For the text-containing cell, return its midpoint in [x, y] coordinate format. 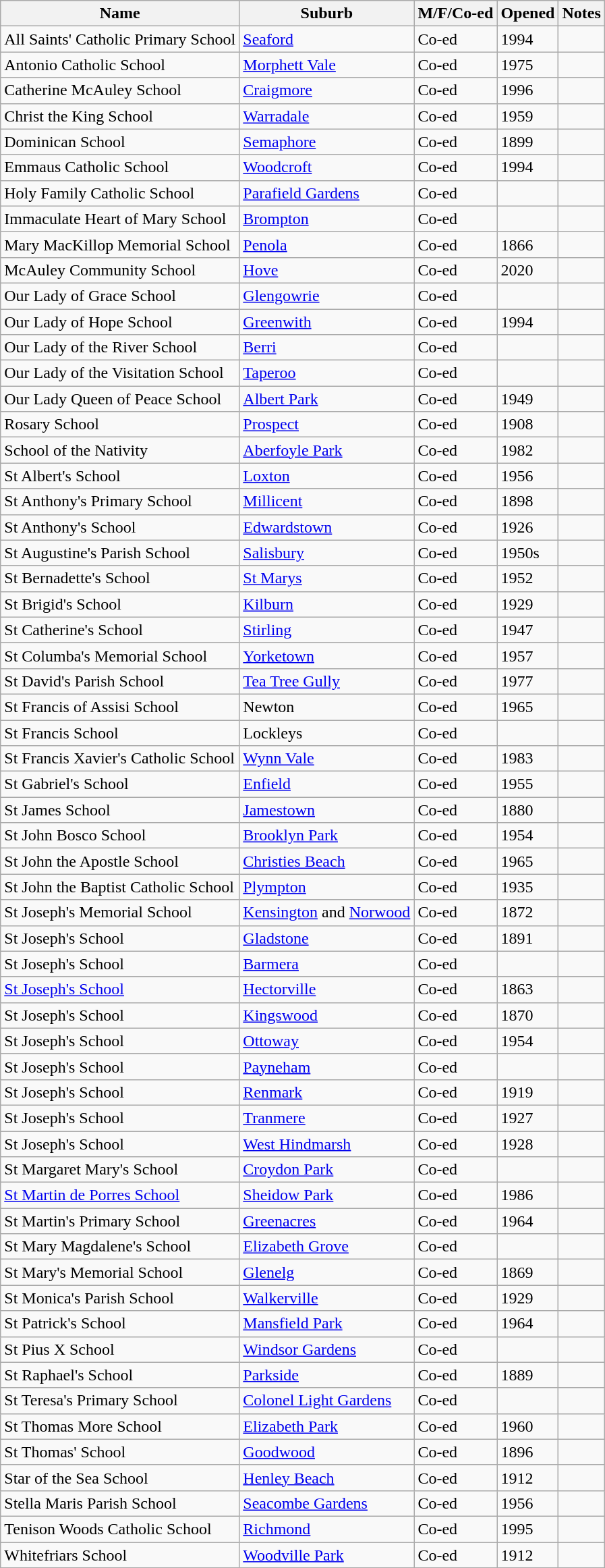
St Marys [326, 578]
Mansfield Park [326, 1324]
1896 [527, 1452]
Catherine McAuley School [120, 90]
Greenwith [326, 322]
Our Lady of the Visitation School [120, 373]
Star of the Sea School [120, 1478]
1949 [527, 399]
1891 [527, 938]
Kilburn [326, 604]
St Anthony's Primary School [120, 502]
Notes [581, 13]
Kingswood [326, 1015]
Taperoo [326, 373]
M/F/Co-ed [456, 13]
Morphett Vale [326, 65]
Yorketown [326, 655]
St Brigid's School [120, 604]
Albert Park [326, 399]
Our Lady of the River School [120, 348]
Seacombe Gardens [326, 1503]
Rosary School [120, 425]
St John Bosco School [120, 836]
Jamestown [326, 810]
St Pius X School [120, 1349]
Gladstone [326, 938]
Parafield Gardens [326, 193]
1866 [527, 244]
St Martin's Primary School [120, 1221]
Craigmore [326, 90]
1869 [527, 1272]
1950s [527, 553]
Tenison Woods Catholic School [120, 1529]
Enfield [326, 784]
Barmera [326, 964]
Holy Family Catholic School [120, 193]
St Francis of Assisi School [120, 707]
Kensington and Norwood [326, 913]
St Teresa's Primary School [120, 1401]
Elizabeth Grove [326, 1247]
St Bernadette's School [120, 578]
1928 [527, 1144]
St Margaret Mary's School [120, 1170]
1952 [527, 578]
1870 [527, 1015]
1960 [527, 1426]
Mary MacKillop Memorial School [120, 244]
Warradale [326, 116]
1935 [527, 887]
Seaford [326, 39]
Payneham [326, 1066]
Sheidow Park [326, 1195]
McAuley Community School [120, 270]
Christies Beach [326, 861]
Colonel Light Gardens [326, 1401]
Loxton [326, 476]
St James School [120, 810]
Renmark [326, 1092]
Walkerville [326, 1298]
Stirling [326, 630]
Croydon Park [326, 1170]
Brompton [326, 219]
St Mary Magdalene's School [120, 1247]
1996 [527, 90]
School of the Nativity [120, 450]
Our Lady Queen of Peace School [120, 399]
Our Lady of Grace School [120, 296]
Glenelg [326, 1272]
St Monica's Parish School [120, 1298]
Edwardstown [326, 527]
Brooklyn Park [326, 836]
Suburb [326, 13]
1975 [527, 65]
Salisbury [326, 553]
1982 [527, 450]
Glengowrie [326, 296]
1955 [527, 784]
Opened [527, 13]
St David's Parish School [120, 681]
1947 [527, 630]
Plympton [326, 887]
Greenacres [326, 1221]
Semaphore [326, 142]
1926 [527, 527]
1919 [527, 1092]
Hectorville [326, 990]
Henley Beach [326, 1478]
St Joseph's Memorial School [120, 913]
St Thomas More School [120, 1426]
St Mary's Memorial School [120, 1272]
1977 [527, 681]
Aberfoyle Park [326, 450]
Penola [326, 244]
Immaculate Heart of Mary School [120, 219]
1986 [527, 1195]
St Thomas' School [120, 1452]
1899 [527, 142]
Parkside [326, 1375]
St Anthony's School [120, 527]
St Martin de Porres School [120, 1195]
1983 [527, 759]
Berri [326, 348]
Richmond [326, 1529]
St Francis Xavier's Catholic School [120, 759]
Newton [326, 707]
1898 [527, 502]
St John the Apostle School [120, 861]
1889 [527, 1375]
1863 [527, 990]
1959 [527, 116]
Tranmere [326, 1118]
St Gabriel's School [120, 784]
St Albert's School [120, 476]
West Hindmarsh [326, 1144]
Elizabeth Park [326, 1426]
Prospect [326, 425]
1957 [527, 655]
Woodcroft [326, 167]
St Francis School [120, 732]
St Raphael's School [120, 1375]
St Patrick's School [120, 1324]
St Columba's Memorial School [120, 655]
Millicent [326, 502]
All Saints' Catholic Primary School [120, 39]
1872 [527, 913]
St Catherine's School [120, 630]
2020 [527, 270]
Emmaus Catholic School [120, 167]
1927 [527, 1118]
Ottoway [326, 1041]
Lockleys [326, 732]
St John the Baptist Catholic School [120, 887]
Whitefriars School [120, 1555]
Woodville Park [326, 1555]
Goodwood [326, 1452]
Stella Maris Parish School [120, 1503]
1908 [527, 425]
Christ the King School [120, 116]
Tea Tree Gully [326, 681]
Our Lady of Hope School [120, 322]
Wynn Vale [326, 759]
Hove [326, 270]
1880 [527, 810]
Dominican School [120, 142]
Antonio Catholic School [120, 65]
1995 [527, 1529]
St Augustine's Parish School [120, 553]
Name [120, 13]
Windsor Gardens [326, 1349]
